For the text-containing cell, return its midpoint in (X, Y) coordinate format. 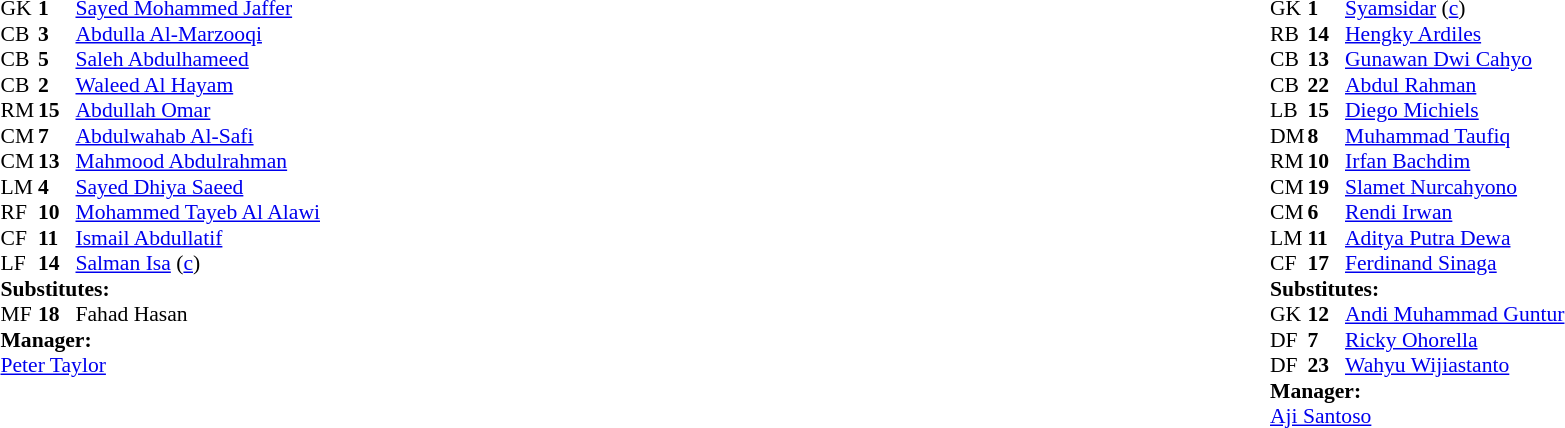
Abdullah Omar (198, 111)
Mohammed Tayeb Al Alawi (198, 213)
DM (1289, 136)
17 (1327, 263)
Mahmood Abdulrahman (198, 161)
Ricky Ohorella (1454, 340)
Andi Muhammad Guntur (1454, 315)
Fahad Hasan (198, 315)
Aditya Putra Dewa (1454, 238)
Irfan Bachdim (1454, 161)
19 (1327, 187)
Abdulla Al-Marzooqi (198, 34)
LB (1289, 111)
8 (1327, 136)
RF (19, 213)
LF (19, 263)
Abdulwahab Al-Safi (198, 136)
Hengky Ardiles (1454, 34)
12 (1327, 315)
Wahyu Wijiastanto (1454, 365)
18 (57, 315)
Sayed Dhiya Saeed (198, 187)
Muhammad Taufiq (1454, 136)
Ismail Abdullatif (198, 238)
Ferdinand Sinaga (1454, 263)
Saleh Abdulhameed (198, 59)
Peter Taylor (160, 365)
MF (19, 315)
23 (1327, 365)
Gunawan Dwi Cahyo (1454, 59)
22 (1327, 85)
5 (57, 59)
6 (1327, 213)
Abdul Rahman (1454, 85)
Rendi Irwan (1454, 213)
RB (1289, 34)
Salman Isa (c) (198, 263)
Diego Michiels (1454, 111)
Waleed Al Hayam (198, 85)
Slamet Nurcahyono (1454, 187)
GK (1289, 315)
4 (57, 187)
3 (57, 34)
2 (57, 85)
